Search for the cell housing the specified text and yield its [X, Y] center coordinate. 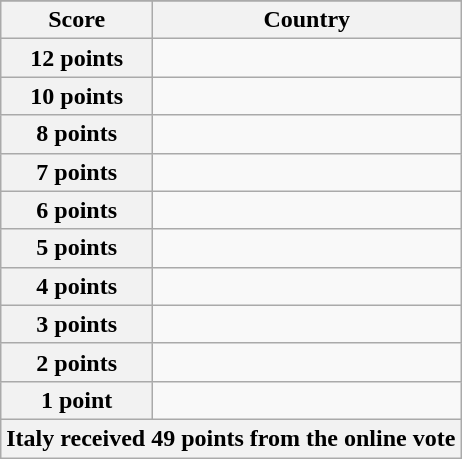
3 points [77, 324]
Country [307, 20]
Italy received 49 points from the online vote [231, 438]
4 points [77, 286]
Score [77, 20]
10 points [77, 96]
1 point [77, 400]
6 points [77, 210]
5 points [77, 248]
2 points [77, 362]
7 points [77, 172]
8 points [77, 134]
12 points [77, 58]
